Pinpoint the cell where the given text exists, returning its (X, Y) midpoint coordinate. 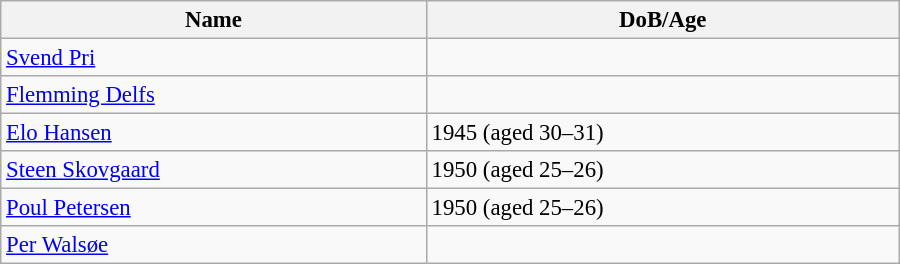
Flemming Delfs (214, 95)
1945 (aged 30–31) (662, 133)
Elo Hansen (214, 133)
DoB/Age (662, 20)
Per Walsøe (214, 245)
Svend Pri (214, 58)
Name (214, 20)
Poul Petersen (214, 208)
Steen Skovgaard (214, 170)
